Return (x, y) of the center of cell containing provided text 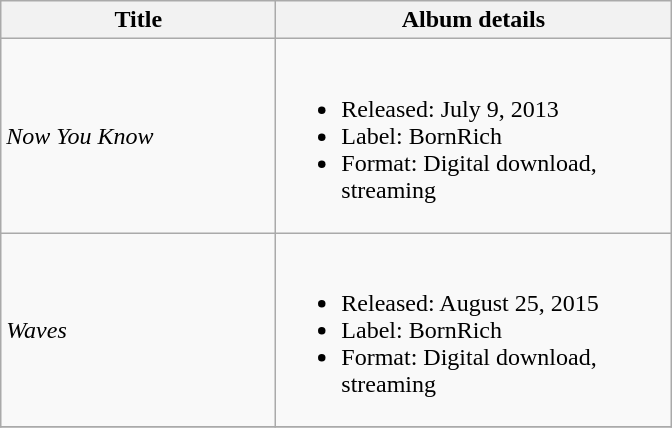
Album details (474, 20)
Title (138, 20)
Now You Know (138, 136)
Waves (138, 330)
Released: July 9, 2013Label: BornRichFormat: Digital download, streaming (474, 136)
Released: August 25, 2015Label: BornRichFormat: Digital download, streaming (474, 330)
